Output the (x, y) coordinate of the center of the cell containing the given text.  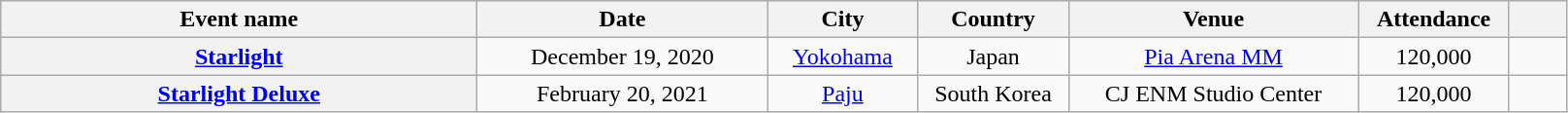
City (842, 19)
Paju (842, 94)
Japan (994, 56)
South Korea (994, 94)
February 20, 2021 (623, 94)
CJ ENM Studio Center (1213, 94)
Starlight Deluxe (239, 94)
Pia Arena MM (1213, 56)
Venue (1213, 19)
Date (623, 19)
Attendance (1434, 19)
Event name (239, 19)
Yokohama (842, 56)
December 19, 2020 (623, 56)
Country (994, 19)
Starlight (239, 56)
